Capture the cell that displays the provided text and extract its [x, y] central coordinate. 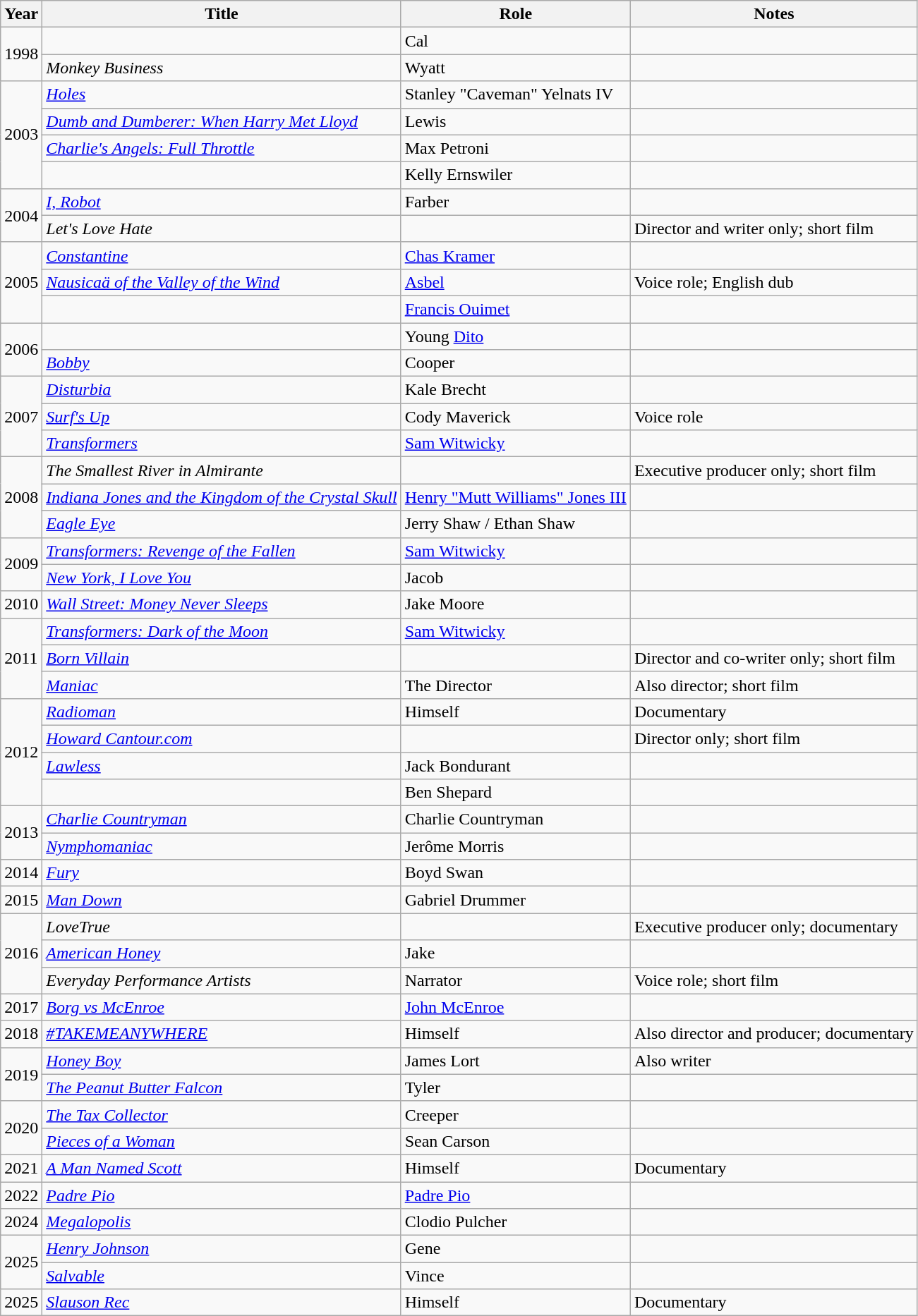
Born Villain [222, 658]
Year [21, 14]
2008 [21, 497]
Borg vs McEnroe [222, 1007]
Wall Street: Money Never Sleeps [222, 604]
Director only; short film [773, 738]
Dumb and Dumberer: When Harry Met Lloyd [222, 121]
Salvable [222, 1276]
Nymphomaniac [222, 846]
1998 [21, 54]
Vince [515, 1276]
Also director; short film [773, 685]
Jack Bondurant [515, 765]
Role [515, 14]
Boyd Swan [515, 873]
Indiana Jones and the Kingdom of the Crystal Skull [222, 497]
Eagle Eye [222, 524]
Pieces of a Woman [222, 1141]
Jerry Shaw / Ethan Shaw [515, 524]
2005 [21, 282]
Kelly Ernswiler [515, 175]
Cal [515, 41]
I, Robot [222, 202]
Jake [515, 954]
Disturbia [222, 390]
Chas Kramer [515, 255]
2010 [21, 604]
Monkey Business [222, 68]
The Tax Collector [222, 1114]
Charlie's Angels: Full Throttle [222, 148]
Henry "Mutt Williams" Jones III [515, 497]
Lewis [515, 121]
Executive producer only; documentary [773, 927]
Clodio Pulcher [515, 1222]
Also writer [773, 1061]
2015 [21, 900]
John McEnroe [515, 1007]
Surf's Up [222, 417]
Also director and producer; documentary [773, 1034]
2021 [21, 1168]
Kale Brecht [515, 390]
Director and co-writer only; short film [773, 658]
Sean Carson [515, 1141]
Henry Johnson [222, 1249]
Jake Moore [515, 604]
Transformers [222, 444]
American Honey [222, 954]
2020 [21, 1128]
Asbel [515, 282]
Howard Cantour.com [222, 738]
Creeper [515, 1114]
#TAKEMEANYWHERE [222, 1034]
2007 [21, 417]
2022 [21, 1195]
New York, I Love You [222, 578]
Wyatt [515, 68]
Let's Love Hate [222, 229]
2016 [21, 954]
The Smallest River in Almirante [222, 470]
Director and writer only; short film [773, 229]
2006 [21, 350]
Tyler [515, 1087]
Maniac [222, 685]
Everyday Performance Artists [222, 980]
Stanley "Caveman" Yelnats IV [515, 95]
Honey Boy [222, 1061]
Jerôme Morris [515, 846]
Voice role; English dub [773, 282]
LoveTrue [222, 927]
Narrator [515, 980]
Megalopolis [222, 1222]
2009 [21, 564]
Cody Maverick [515, 417]
Holes [222, 95]
Executive producer only; short film [773, 470]
2018 [21, 1034]
Gene [515, 1249]
Constantine [222, 255]
A Man Named Scott [222, 1168]
2019 [21, 1074]
2017 [21, 1007]
Young Dito [515, 336]
Nausicaä of the Valley of the Wind [222, 282]
2012 [21, 752]
Title [222, 14]
2024 [21, 1222]
Notes [773, 14]
Voice role; short film [773, 980]
The Peanut Butter Falcon [222, 1087]
Radioman [222, 712]
Cooper [515, 363]
Ben Shepard [515, 793]
Bobby [222, 363]
Lawless [222, 765]
Francis Ouimet [515, 309]
Transformers: Dark of the Moon [222, 631]
Man Down [222, 900]
2014 [21, 873]
Jacob [515, 578]
Farber [515, 202]
2003 [21, 135]
Slauson Rec [222, 1303]
2013 [21, 833]
Max Petroni [515, 148]
2011 [21, 658]
Transformers: Revenge of the Fallen [222, 551]
2004 [21, 215]
James Lort [515, 1061]
Fury [222, 873]
The Director [515, 685]
Voice role [773, 417]
Gabriel Drummer [515, 900]
